From the cell containing the given text, extract its center point as (X, Y) coordinate. 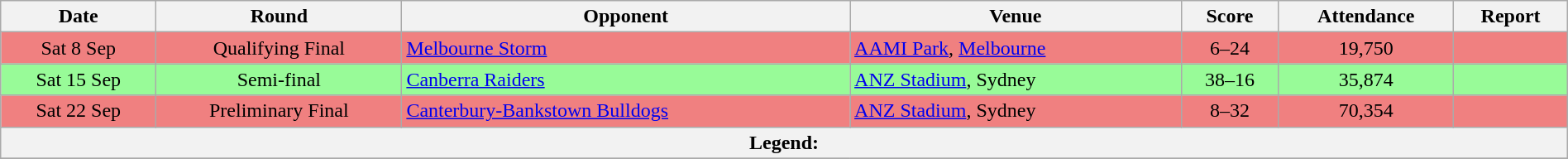
Canterbury-Bankstown Bulldogs (626, 111)
Opponent (626, 17)
Sat 22 Sep (79, 111)
Preliminary Final (280, 111)
6–24 (1229, 48)
Score (1229, 17)
Legend: (784, 142)
Melbourne Storm (626, 48)
Qualifying Final (280, 48)
Canberra Raiders (626, 79)
19,750 (1366, 48)
Semi-final (280, 79)
Sat 15 Sep (79, 79)
Sat 8 Sep (79, 48)
Round (280, 17)
38–16 (1229, 79)
Date (79, 17)
Attendance (1366, 17)
35,874 (1366, 79)
Report (1510, 17)
AAMI Park, Melbourne (1016, 48)
8–32 (1229, 111)
Venue (1016, 17)
70,354 (1366, 111)
